Find where the given text appears and provide that cell's center as [x, y] coordinate. 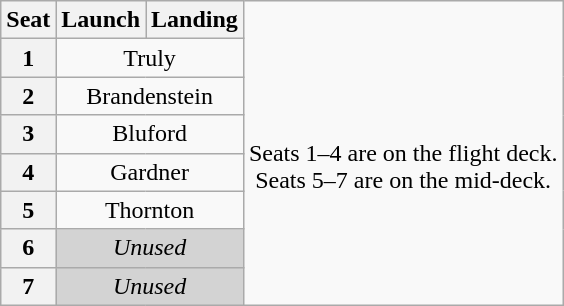
1 [28, 58]
Truly [150, 58]
2 [28, 96]
3 [28, 134]
Thornton [150, 210]
Brandenstein [150, 96]
Bluford [150, 134]
7 [28, 286]
6 [28, 248]
Seat [28, 20]
Landing [195, 20]
Gardner [150, 172]
Seats 1–4 are on the flight deck.Seats 5–7 are on the mid-deck. [403, 153]
Launch [101, 20]
5 [28, 210]
4 [28, 172]
